Pinpoint the cell where the given text exists, returning its [x, y] midpoint coordinate. 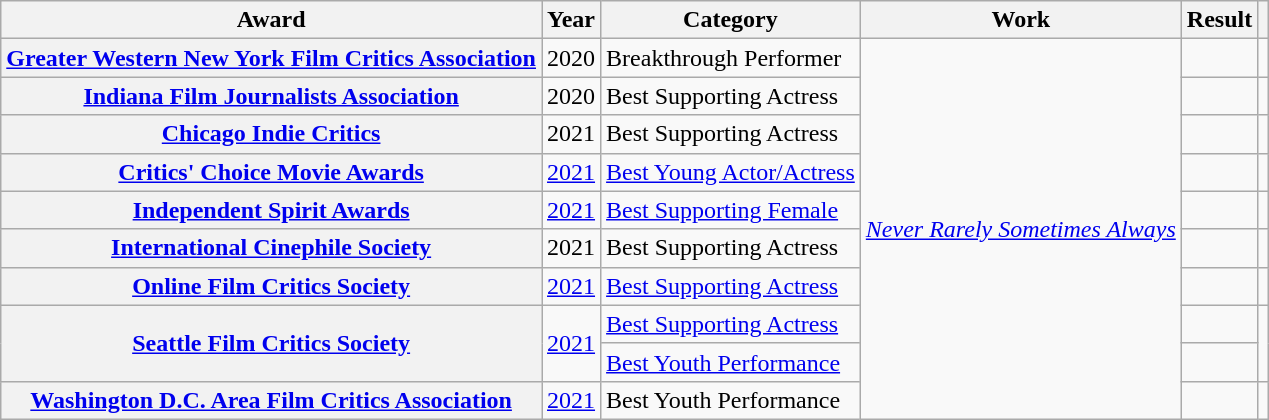
Independent Spirit Awards [272, 210]
Never Rarely Sometimes Always [1020, 230]
Best Supporting Female [731, 210]
Breakthrough Performer [731, 58]
Year [572, 20]
Best Young Actor/Actress [731, 172]
Result [1219, 20]
Award [272, 20]
International Cinephile Society [272, 248]
Indiana Film Journalists Association [272, 96]
Washington D.C. Area Film Critics Association [272, 400]
Critics' Choice Movie Awards [272, 172]
Seattle Film Critics Society [272, 343]
Greater Western New York Film Critics Association [272, 58]
Online Film Critics Society [272, 286]
Work [1020, 20]
Chicago Indie Critics [272, 134]
Category [731, 20]
